Find where the given text appears and provide that cell's center as (X, Y) coordinate. 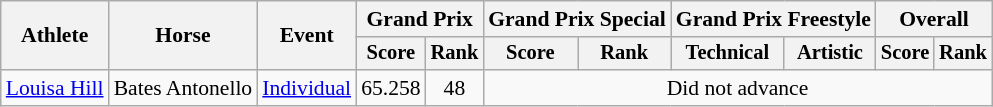
Artistic (830, 54)
Athlete (55, 36)
Grand Prix Freestyle (774, 19)
Overall (934, 19)
Grand Prix (420, 19)
Horse (184, 36)
65.258 (390, 88)
48 (455, 88)
Grand Prix Special (577, 19)
Event (306, 36)
Individual (306, 88)
Bates Antonello (184, 88)
Technical (728, 54)
Did not advance (738, 88)
Louisa Hill (55, 88)
